For the text-containing cell, return its midpoint in (X, Y) coordinate format. 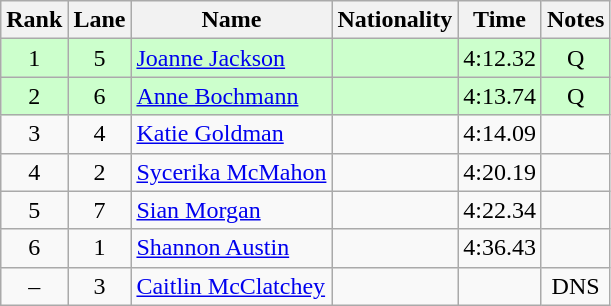
7 (100, 210)
Katie Goldman (232, 134)
Joanne Jackson (232, 58)
Rank (34, 20)
Caitlin McClatchey (232, 286)
Sian Morgan (232, 210)
Sycerika McMahon (232, 172)
Lane (100, 20)
Notes (575, 20)
Nationality (395, 20)
4:20.19 (500, 172)
– (34, 286)
DNS (575, 286)
4:22.34 (500, 210)
Time (500, 20)
4:13.74 (500, 96)
Name (232, 20)
4:12.32 (500, 58)
4:36.43 (500, 248)
Shannon Austin (232, 248)
Anne Bochmann (232, 96)
4:14.09 (500, 134)
